Provide the (x, y) coordinate of the cell's center where the given text is located.  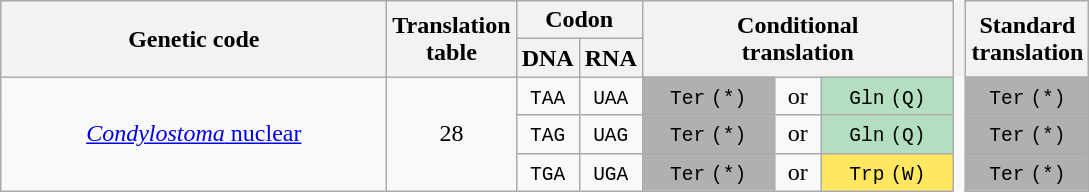
28 (452, 134)
Genetic code (194, 39)
Standard translation (1028, 39)
Translation table (452, 39)
Conditional translation (798, 39)
TGA (548, 172)
UAA (610, 96)
Condylostoma nuclear (194, 134)
Codon (579, 20)
Trp (W) (888, 172)
TAG (548, 134)
TAA (548, 96)
UAG (610, 134)
DNA (548, 58)
UGA (610, 172)
RNA (610, 58)
